Return the (X, Y) coordinate for the center point of the cell that contains the specified text.  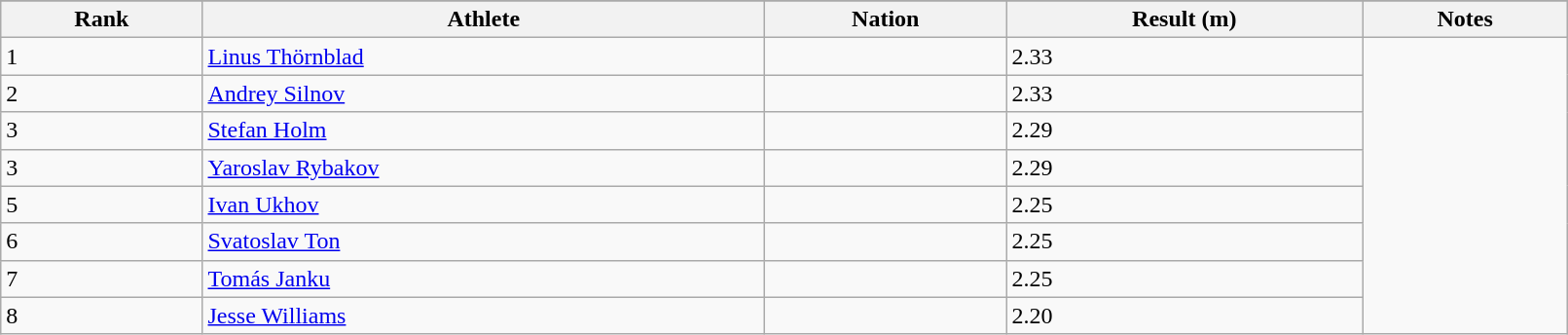
Linus Thörnblad (484, 56)
Tomás Janku (484, 279)
Yaroslav Rybakov (484, 167)
2 (101, 93)
Svatoslav Ton (484, 242)
5 (101, 205)
Notes (1466, 19)
8 (101, 316)
Ivan Ukhov (484, 205)
Result (m) (1185, 19)
Rank (101, 19)
7 (101, 279)
Nation (886, 19)
1 (101, 56)
Jesse Williams (484, 316)
Stefan Holm (484, 130)
Athlete (484, 19)
6 (101, 242)
2.20 (1185, 316)
Andrey Silnov (484, 93)
